Output the (X, Y) coordinate of the center of the cell containing the given text.  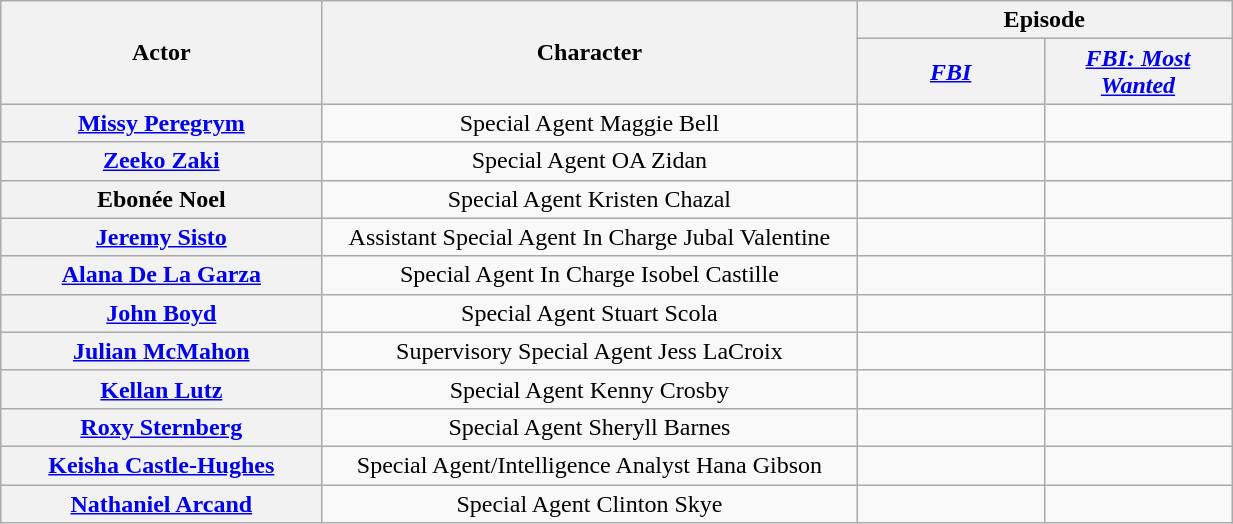
Roxy Sternberg (162, 427)
John Boyd (162, 313)
Ebonée Noel (162, 199)
Zeeko Zaki (162, 161)
Julian McMahon (162, 351)
Nathaniel Arcand (162, 503)
Special Agent In Charge Isobel Castille (590, 275)
Special Agent Stuart Scola (590, 313)
Special Agent OA Zidan (590, 161)
Assistant Special Agent In Charge Jubal Valentine (590, 237)
Special Agent Maggie Bell (590, 123)
Jeremy Sisto (162, 237)
Special Agent/Intelligence Analyst Hana Gibson (590, 465)
Missy Peregrym (162, 123)
Special Agent Sheryll Barnes (590, 427)
Kellan Lutz (162, 389)
Actor (162, 52)
Alana De La Garza (162, 275)
Special Agent Kristen Chazal (590, 199)
Supervisory Special Agent Jess LaCroix (590, 351)
FBI: Most Wanted (1138, 72)
Special Agent Clinton Skye (590, 503)
Special Agent Kenny Crosby (590, 389)
Keisha Castle-Hughes (162, 465)
Character (590, 52)
Episode (1044, 20)
FBI (950, 72)
